From the cell containing the given text, extract its center point as (X, Y) coordinate. 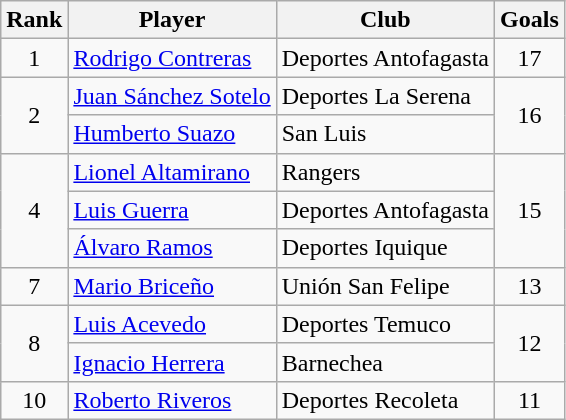
Luis Acevedo (172, 324)
Goals (530, 20)
Roberto Riveros (172, 400)
Deportes Recoleta (385, 400)
Deportes La Serena (385, 96)
7 (34, 286)
Barnechea (385, 362)
Lionel Altamirano (172, 172)
Luis Guerra (172, 210)
4 (34, 210)
15 (530, 210)
Club (385, 20)
Player (172, 20)
Rank (34, 20)
San Luis (385, 134)
Juan Sánchez Sotelo (172, 96)
Rodrigo Contreras (172, 58)
13 (530, 286)
17 (530, 58)
8 (34, 343)
Deportes Iquique (385, 248)
Ignacio Herrera (172, 362)
12 (530, 343)
2 (34, 115)
Humberto Suazo (172, 134)
Rangers (385, 172)
Unión San Felipe (385, 286)
10 (34, 400)
11 (530, 400)
16 (530, 115)
Mario Briceño (172, 286)
Deportes Temuco (385, 324)
Álvaro Ramos (172, 248)
1 (34, 58)
